Return (X, Y) of the center of cell containing provided text 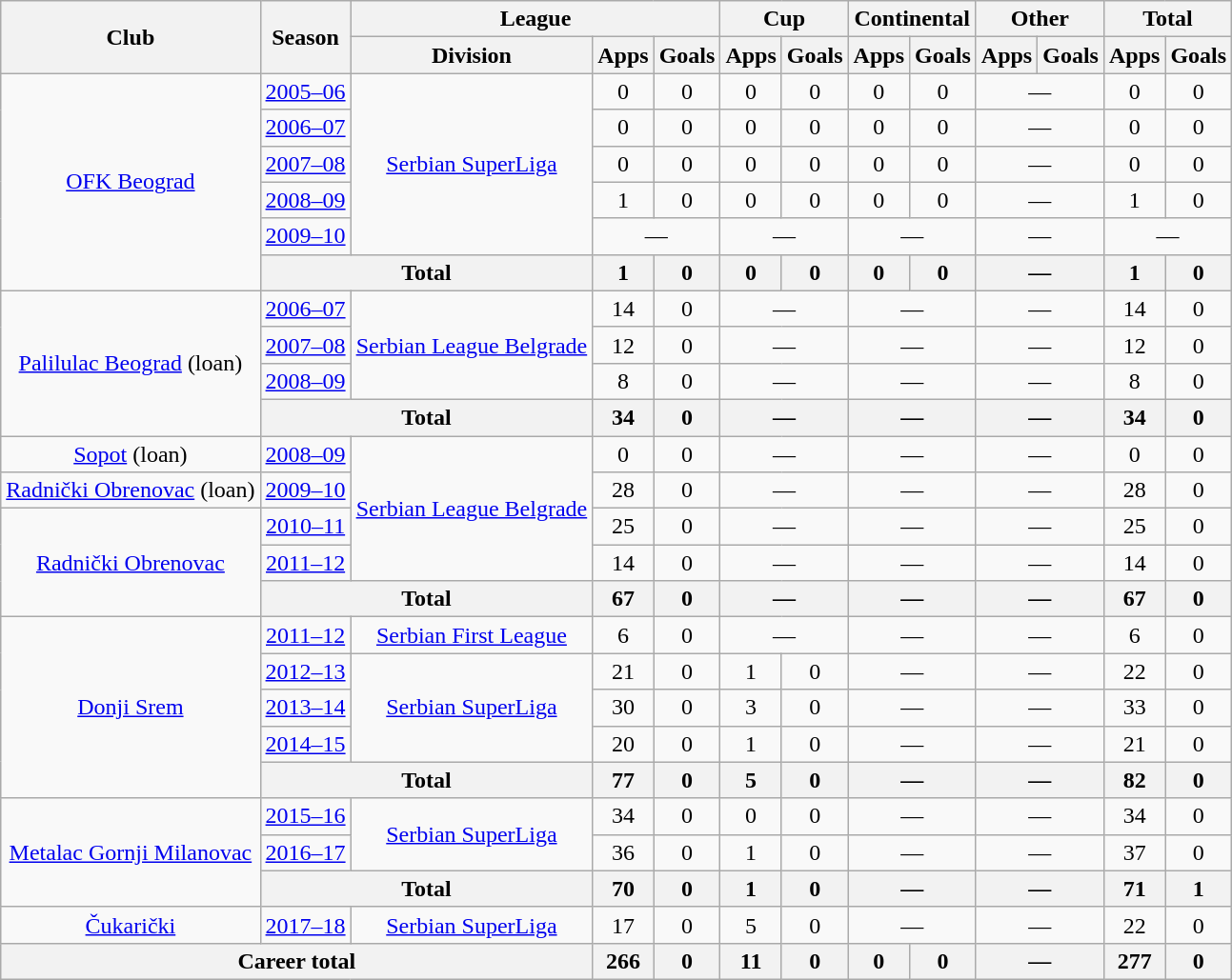
Sopot (loan) (131, 454)
Čukarički (131, 925)
2017–18 (305, 925)
2013–14 (305, 708)
Metalac Gornji Milanovac (131, 852)
Continental (912, 19)
2016–17 (305, 852)
Club (131, 37)
Radnički Obrenovac (loan) (131, 490)
20 (623, 744)
Division (472, 55)
Radnički Obrenovac (131, 563)
82 (1134, 780)
3 (751, 708)
70 (623, 889)
OFK Beograd (131, 182)
Cup (784, 19)
League (535, 19)
2014–15 (305, 744)
Career total (297, 961)
Donji Srem (131, 708)
37 (1134, 852)
2015–16 (305, 816)
17 (623, 925)
33 (1134, 708)
71 (1134, 889)
36 (623, 852)
Palilulac Beograd (loan) (131, 363)
2005–06 (305, 91)
Serbian First League (472, 635)
Season (305, 37)
Other (1040, 19)
277 (1134, 961)
77 (623, 780)
266 (623, 961)
30 (623, 708)
11 (751, 961)
2010–11 (305, 527)
2012–13 (305, 671)
